Find where the given text appears and provide that cell's center as [X, Y] coordinate. 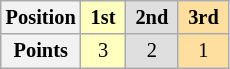
3rd [203, 17]
Position [41, 17]
1 [203, 51]
3 [104, 51]
2nd [152, 17]
2 [152, 51]
1st [104, 17]
Points [41, 51]
